Find where the given text appears and provide that cell's center as [x, y] coordinate. 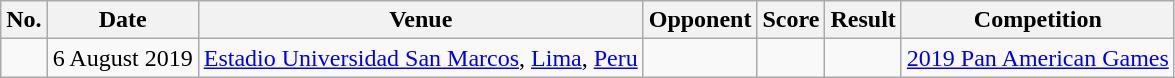
Competition [1038, 20]
No. [24, 20]
Venue [420, 20]
6 August 2019 [122, 58]
2019 Pan American Games [1038, 58]
Score [791, 20]
Opponent [700, 20]
Estadio Universidad San Marcos, Lima, Peru [420, 58]
Result [863, 20]
Date [122, 20]
